From the cell containing the given text, extract its center point as [X, Y] coordinate. 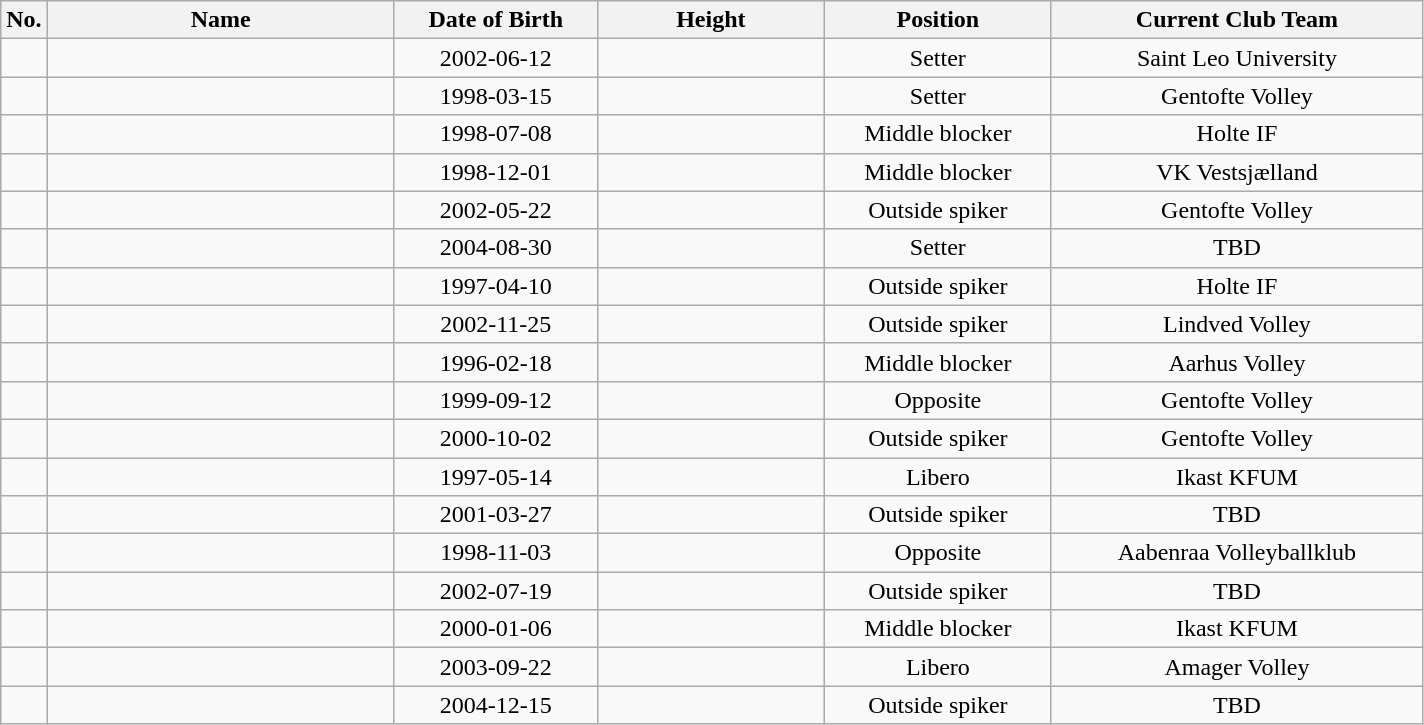
VK Vestsjælland [1236, 172]
2004-12-15 [496, 705]
2002-07-19 [496, 591]
1997-04-10 [496, 286]
2003-09-22 [496, 667]
Name [220, 20]
2001-03-27 [496, 515]
Lindved Volley [1236, 324]
1998-12-01 [496, 172]
Aarhus Volley [1236, 362]
Current Club Team [1236, 20]
Amager Volley [1236, 667]
Saint Leo University [1236, 58]
2002-11-25 [496, 324]
No. [24, 20]
Position [938, 20]
2004-08-30 [496, 248]
Aabenraa Volleyballklub [1236, 553]
2000-10-02 [496, 438]
1999-09-12 [496, 400]
2000-01-06 [496, 629]
1998-07-08 [496, 134]
1998-11-03 [496, 553]
Date of Birth [496, 20]
Height [710, 20]
1998-03-15 [496, 96]
2002-06-12 [496, 58]
1997-05-14 [496, 477]
1996-02-18 [496, 362]
2002-05-22 [496, 210]
